Output the [x, y] coordinate of the center of the cell containing the given text.  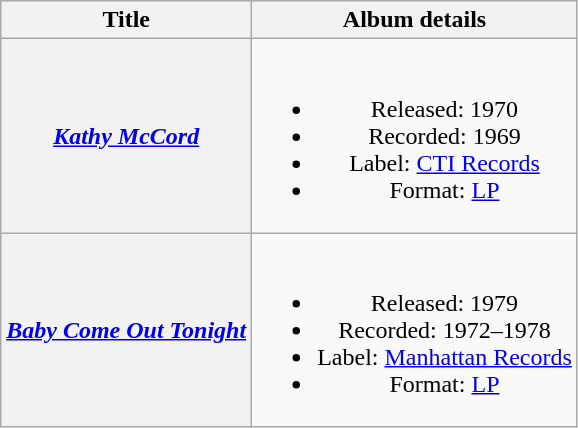
Released: 1979Recorded: 1972–1978Label: Manhattan RecordsFormat: LP [415, 330]
Baby Come Out Tonight [126, 330]
Album details [415, 20]
Released: 1970Recorded: 1969Label: CTI RecordsFormat: LP [415, 136]
Title [126, 20]
Kathy McCord [126, 136]
